Search for the cell housing the specified text and yield its (X, Y) center coordinate. 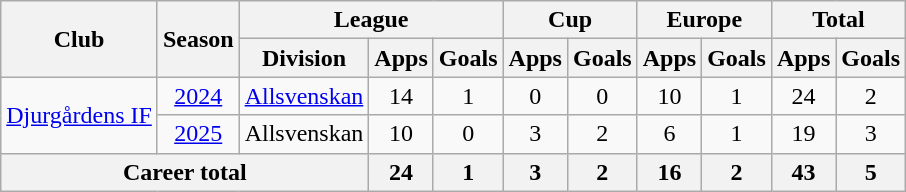
Cup (570, 20)
2024 (198, 96)
Career total (185, 172)
Season (198, 39)
6 (669, 134)
League (371, 20)
Division (304, 58)
Europe (704, 20)
19 (803, 134)
2025 (198, 134)
5 (871, 172)
16 (669, 172)
Total (838, 20)
Djurgårdens IF (80, 115)
43 (803, 172)
14 (401, 96)
Club (80, 39)
